Capture the cell that displays the provided text and extract its (x, y) central coordinate. 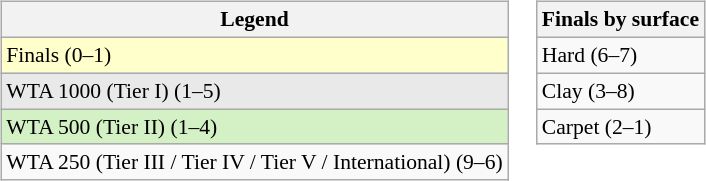
Hard (6–7) (620, 55)
Legend (254, 20)
Carpet (2–1) (620, 127)
Finals by surface (620, 20)
Finals (0–1) (254, 55)
WTA 1000 (Tier I) (1–5) (254, 91)
Clay (3–8) (620, 91)
WTA 250 (Tier III / Tier IV / Tier V / International) (9–6) (254, 162)
WTA 500 (Tier II) (1–4) (254, 127)
